Determine the (x, y) coordinate at the center of the cell enclosing the given text.  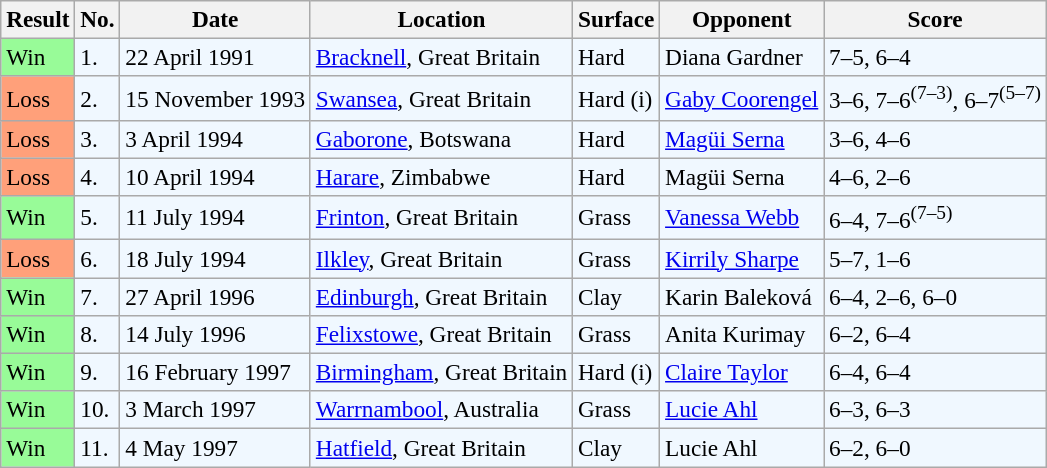
18 July 1994 (215, 258)
10 April 1994 (215, 177)
No. (98, 19)
3–6, 7–6(7–3), 6–7(5–7) (936, 98)
Karin Baleková (742, 296)
27 April 1996 (215, 296)
3. (98, 139)
1. (98, 57)
9. (98, 372)
10. (98, 410)
Warrnambool, Australia (441, 410)
16 February 1997 (215, 372)
Surface (616, 19)
4–6, 2–6 (936, 177)
6–4, 6–4 (936, 372)
3 April 1994 (215, 139)
2. (98, 98)
5. (98, 217)
Birmingham, Great Britain (441, 372)
Anita Kurimay (742, 334)
Gaborone, Botswana (441, 139)
Gaby Coorengel (742, 98)
7. (98, 296)
Location (441, 19)
11 July 1994 (215, 217)
8. (98, 334)
6–2, 6–0 (936, 447)
6–3, 6–3 (936, 410)
5–7, 1–6 (936, 258)
Date (215, 19)
6–4, 7–6(7–5) (936, 217)
Diana Gardner (742, 57)
3–6, 4–6 (936, 139)
Ilkley, Great Britain (441, 258)
Vanessa Webb (742, 217)
Bracknell, Great Britain (441, 57)
22 April 1991 (215, 57)
3 March 1997 (215, 410)
7–5, 6–4 (936, 57)
4. (98, 177)
11. (98, 447)
Result (38, 19)
Harare, Zimbabwe (441, 177)
Frinton, Great Britain (441, 217)
6–2, 6–4 (936, 334)
6. (98, 258)
Swansea, Great Britain (441, 98)
Edinburgh, Great Britain (441, 296)
Hatfield, Great Britain (441, 447)
14 July 1996 (215, 334)
4 May 1997 (215, 447)
6–4, 2–6, 6–0 (936, 296)
Score (936, 19)
15 November 1993 (215, 98)
Felixstowe, Great Britain (441, 334)
Opponent (742, 19)
Kirrily Sharpe (742, 258)
Claire Taylor (742, 372)
